Capture the cell that displays the provided text and extract its [X, Y] central coordinate. 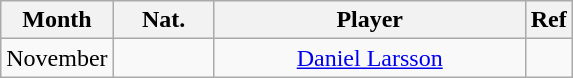
Ref [548, 20]
Month [57, 20]
Nat. [164, 20]
Daniel Larsson [370, 58]
Player [370, 20]
November [57, 58]
